Determine the (X, Y) coordinate at the center of the cell enclosing the given text.  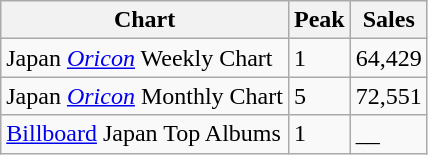
72,551 (388, 96)
Billboard Japan Top Albums (145, 134)
__ (388, 134)
Japan Oricon Weekly Chart (145, 58)
Sales (388, 20)
Chart (145, 20)
Japan Oricon Monthly Chart (145, 96)
5 (319, 96)
64,429 (388, 58)
Peak (319, 20)
